Extract the [X, Y] coordinate from the center of the cell holding the provided text.  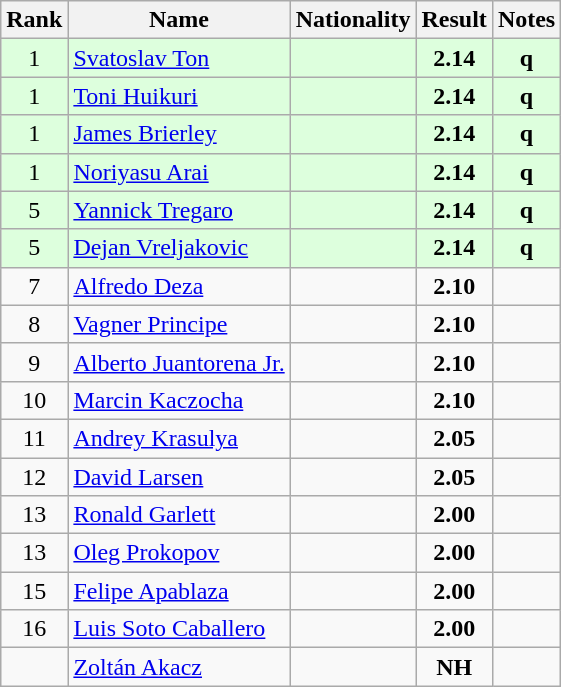
Alberto Juantorena Jr. [179, 362]
Zoltán Akacz [179, 667]
David Larsen [179, 477]
Noriyasu Arai [179, 172]
15 [34, 591]
10 [34, 400]
James Brierley [179, 134]
Result [454, 20]
Vagner Principe [179, 324]
Luis Soto Caballero [179, 629]
Ronald Garlett [179, 515]
12 [34, 477]
NH [454, 667]
16 [34, 629]
Felipe Apablaza [179, 591]
Alfredo Deza [179, 286]
Name [179, 20]
Andrey Krasulya [179, 438]
7 [34, 286]
Dejan Vreljakovic [179, 248]
Nationality [353, 20]
9 [34, 362]
Notes [526, 20]
Rank [34, 20]
8 [34, 324]
Toni Huikuri [179, 96]
Marcin Kaczocha [179, 400]
Yannick Tregaro [179, 210]
11 [34, 438]
Svatoslav Ton [179, 58]
Oleg Prokopov [179, 553]
